Identify which cell holds the provided text, then report its [X, Y] central coordinate. 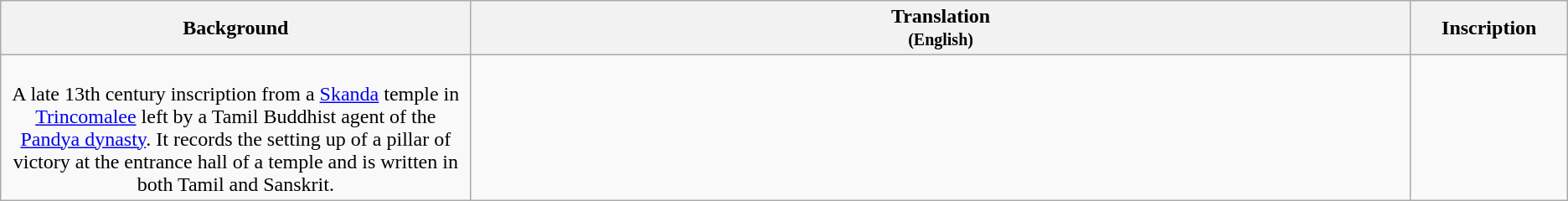
Inscription [1489, 28]
Background [236, 28]
Translation(English) [941, 28]
